Scan for the cell matching the given text and deliver its [x, y] coordinate at center. 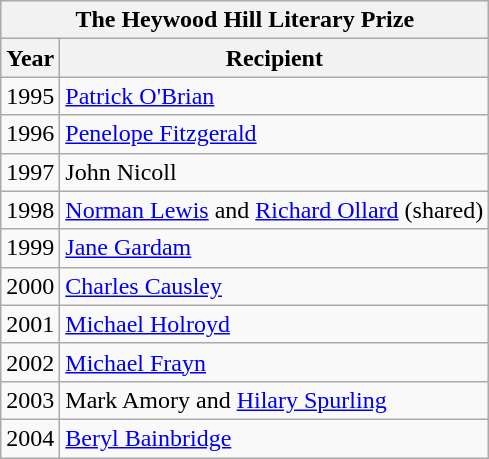
Charles Causley [274, 286]
Michael Frayn [274, 362]
John Nicoll [274, 172]
2002 [30, 362]
1997 [30, 172]
1996 [30, 134]
1999 [30, 248]
1995 [30, 96]
Norman Lewis and Richard Ollard (shared) [274, 210]
Mark Amory and Hilary Spurling [274, 400]
2001 [30, 324]
1998 [30, 210]
Michael Holroyd [274, 324]
Penelope Fitzgerald [274, 134]
Recipient [274, 58]
2004 [30, 438]
Year [30, 58]
2003 [30, 400]
2000 [30, 286]
Patrick O'Brian [274, 96]
The Heywood Hill Literary Prize [245, 20]
Jane Gardam [274, 248]
Beryl Bainbridge [274, 438]
